Determine the (x, y) coordinate at the center of the cell enclosing the given text.  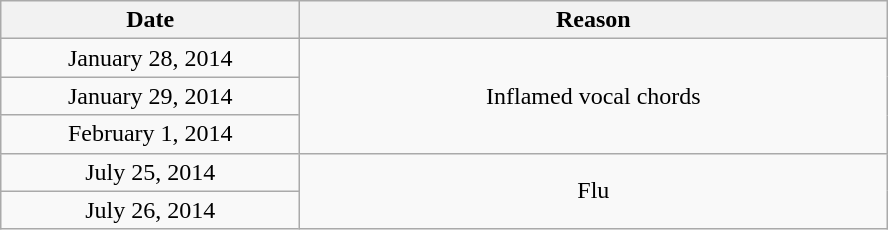
Reason (594, 20)
July 26, 2014 (150, 210)
January 29, 2014 (150, 96)
January 28, 2014 (150, 58)
Flu (594, 191)
Date (150, 20)
July 25, 2014 (150, 172)
Inflamed vocal chords (594, 96)
February 1, 2014 (150, 134)
